Locate the cell with the specified text and output its (X, Y) center coordinate. 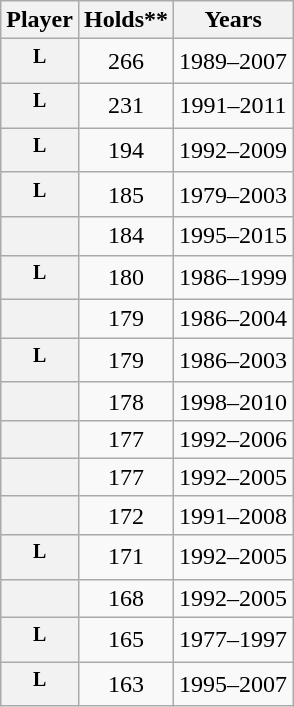
Player (40, 20)
163 (126, 684)
1986–2003 (234, 360)
1991–2008 (234, 515)
1989–2007 (234, 62)
172 (126, 515)
171 (126, 558)
1977–1997 (234, 640)
168 (126, 598)
1992–2009 (234, 150)
1979–2003 (234, 194)
1995–2015 (234, 236)
1991–2011 (234, 106)
184 (126, 236)
1995–2007 (234, 684)
178 (126, 401)
231 (126, 106)
185 (126, 194)
180 (126, 278)
194 (126, 150)
1992–2006 (234, 439)
165 (126, 640)
1986–1999 (234, 278)
Years (234, 20)
1986–2004 (234, 319)
1998–2010 (234, 401)
Holds** (126, 20)
266 (126, 62)
